Determine the (X, Y) coordinate at the center of the cell enclosing the given text.  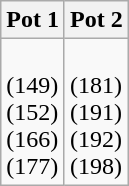
(149) (152) (166) (177) (33, 112)
(181) (191) (192) (198) (96, 112)
Pot 2 (96, 20)
Pot 1 (33, 20)
